Detect which cell encompasses the target text, then output its [X, Y] center coordinate. 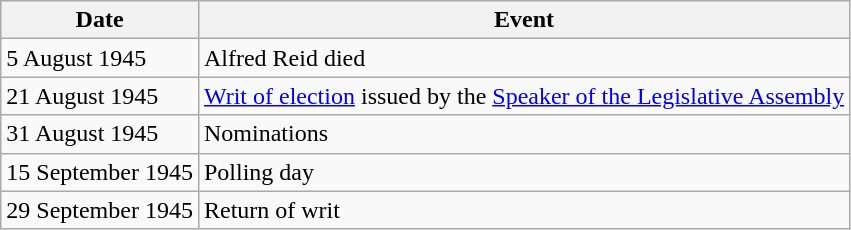
Event [524, 20]
Nominations [524, 134]
29 September 1945 [100, 210]
31 August 1945 [100, 134]
21 August 1945 [100, 96]
Polling day [524, 172]
Writ of election issued by the Speaker of the Legislative Assembly [524, 96]
Date [100, 20]
5 August 1945 [100, 58]
Alfred Reid died [524, 58]
Return of writ [524, 210]
15 September 1945 [100, 172]
